Detect which cell encompasses the target text, then output its [x, y] center coordinate. 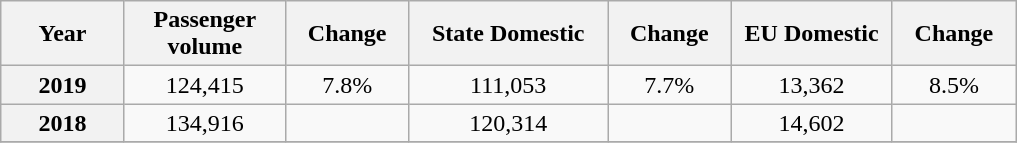
7.7% [670, 85]
111,053 [508, 85]
State Domestic [508, 34]
2019 [63, 85]
EU Domestic [812, 34]
13,362 [812, 85]
14,602 [812, 123]
124,415 [204, 85]
120,314 [508, 123]
Passenger volume [204, 34]
Year [63, 34]
8.5% [954, 85]
134,916 [204, 123]
2018 [63, 123]
7.8% [347, 85]
